From the cell containing the given text, extract its center point as [X, Y] coordinate. 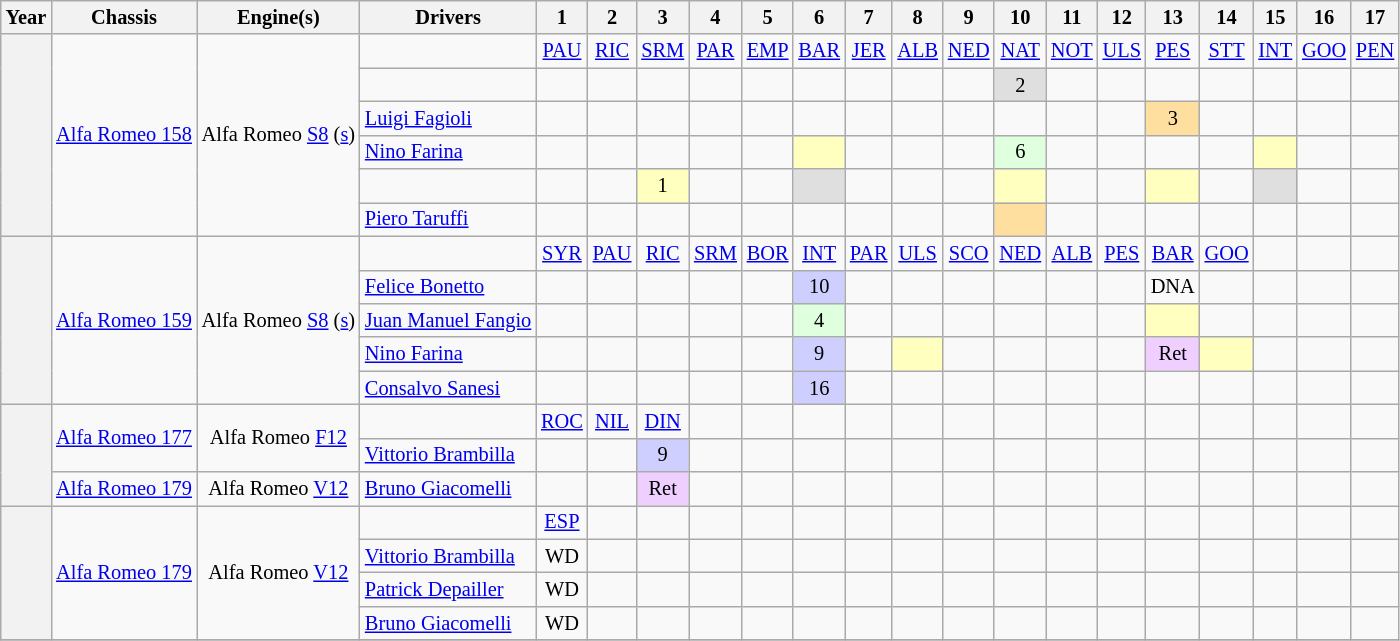
BOR [768, 253]
SYR [562, 253]
Patrick Depailler [448, 589]
17 [1375, 17]
14 [1227, 17]
PEN [1375, 51]
Alfa Romeo F12 [278, 438]
Consalvo Sanesi [448, 388]
12 [1122, 17]
NAT [1020, 51]
NIL [612, 421]
DIN [662, 421]
5 [768, 17]
SCO [969, 253]
STT [1227, 51]
8 [917, 17]
11 [1072, 17]
EMP [768, 51]
Felice Bonetto [448, 287]
NOT [1072, 51]
Chassis [124, 17]
Alfa Romeo 158 [124, 135]
ESP [562, 522]
Alfa Romeo 159 [124, 320]
ROC [562, 421]
Piero Taruffi [448, 219]
Year [26, 17]
JER [868, 51]
DNA [1173, 287]
7 [868, 17]
13 [1173, 17]
Alfa Romeo 177 [124, 438]
Drivers [448, 17]
Engine(s) [278, 17]
15 [1275, 17]
Juan Manuel Fangio [448, 320]
Luigi Fagioli [448, 118]
